Determine the [X, Y] coordinate at the center of the cell enclosing the given text.  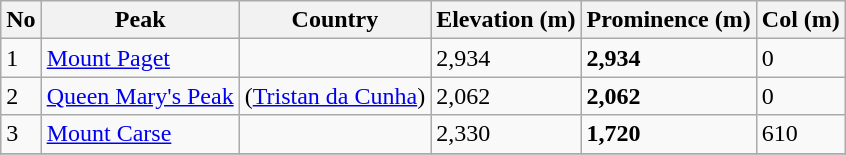
2 [21, 96]
Queen Mary's Peak [140, 96]
Mount Paget [140, 58]
2,330 [506, 134]
Col (m) [800, 20]
Elevation (m) [506, 20]
1,720 [668, 134]
3 [21, 134]
Mount Carse [140, 134]
Peak [140, 20]
Prominence (m) [668, 20]
(Tristan da Cunha) [335, 96]
No [21, 20]
610 [800, 134]
Country [335, 20]
1 [21, 58]
